Return the (x, y) coordinate for the center point of the cell that contains the specified text.  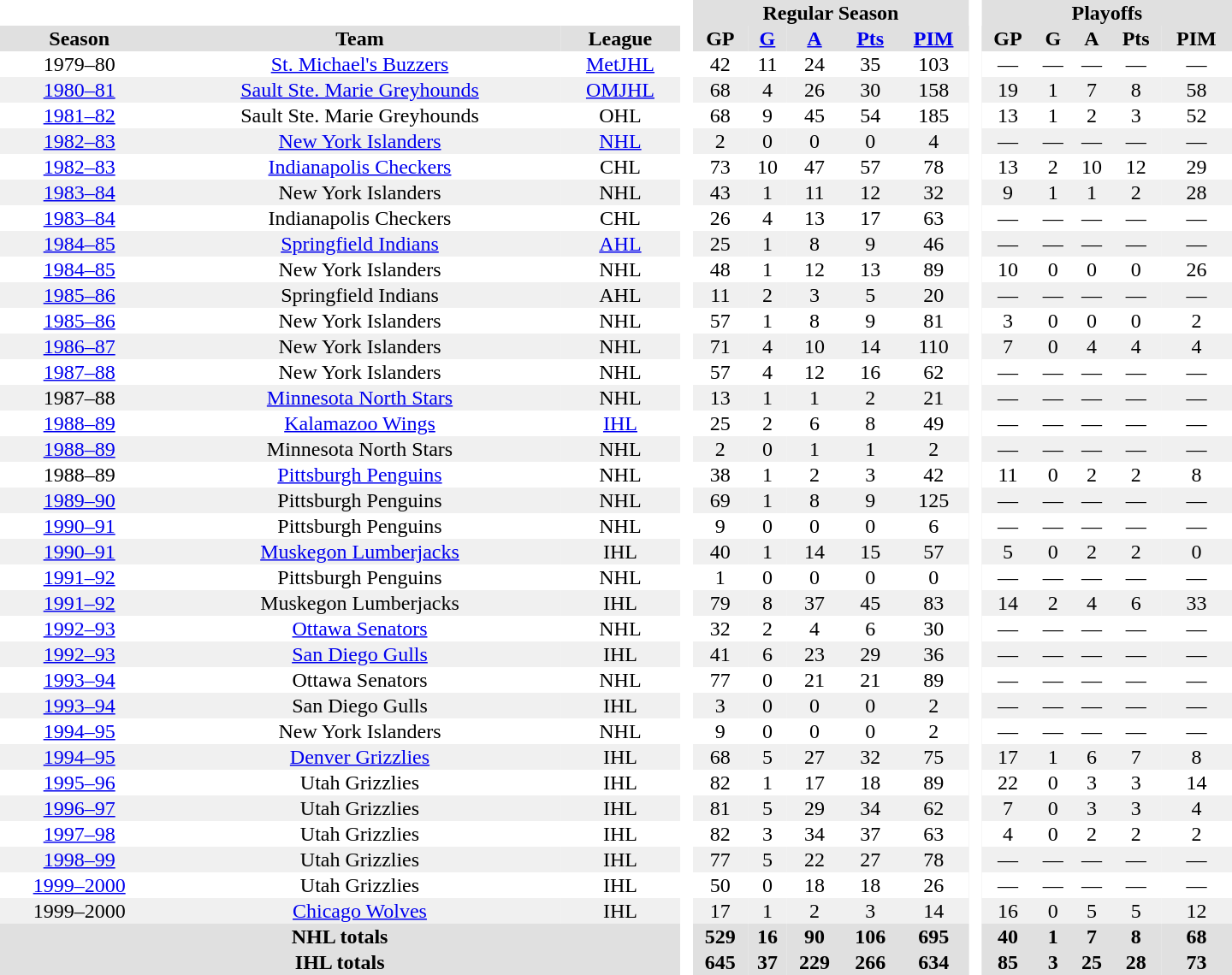
1979–80 (79, 64)
83 (934, 603)
49 (934, 423)
54 (871, 115)
24 (814, 64)
1996–97 (79, 808)
OHL (621, 115)
75 (934, 757)
1989–90 (79, 500)
634 (934, 962)
36 (934, 654)
52 (1196, 115)
Season (79, 38)
266 (871, 962)
125 (934, 500)
Kalamazoo Wings (359, 423)
43 (720, 192)
48 (720, 269)
229 (814, 962)
103 (934, 64)
23 (814, 654)
MetJHL (621, 64)
35 (871, 64)
Playoffs (1107, 13)
League (621, 38)
15 (871, 552)
695 (934, 937)
79 (720, 603)
529 (720, 937)
47 (814, 167)
69 (720, 500)
110 (934, 346)
158 (934, 90)
Denver Grizzlies (359, 757)
1995–96 (79, 783)
1986–87 (79, 346)
50 (720, 885)
58 (1196, 90)
OMJHL (621, 90)
1997–98 (79, 834)
38 (720, 475)
Chicago Wolves (359, 911)
185 (934, 115)
NHL totals (340, 937)
Team (359, 38)
71 (720, 346)
St. Michael's Buzzers (359, 64)
90 (814, 937)
41 (720, 654)
19 (1008, 90)
1998–99 (79, 860)
20 (934, 295)
1981–82 (79, 115)
85 (1008, 962)
IHL totals (340, 962)
645 (720, 962)
46 (934, 244)
33 (1196, 603)
1980–81 (79, 90)
106 (871, 937)
Regular Season (830, 13)
